Output the [X, Y] coordinate of the center of the cell containing the given text.  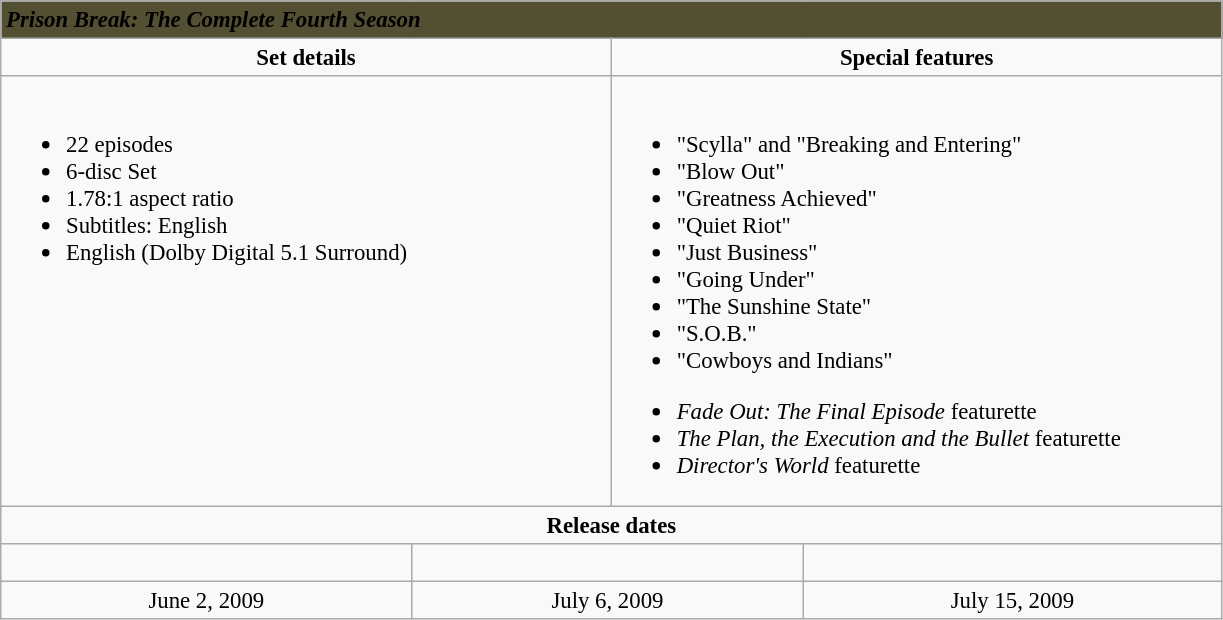
Set details [306, 58]
Special features [916, 58]
June 2, 2009 [206, 600]
22 episodes6-disc Set1.78:1 aspect ratioSubtitles: EnglishEnglish (Dolby Digital 5.1 Surround) [306, 291]
July 6, 2009 [608, 600]
July 15, 2009 [1012, 600]
Release dates [612, 525]
Prison Break: The Complete Fourth Season [612, 20]
